Locate the cell with the specified text and output its (X, Y) center coordinate. 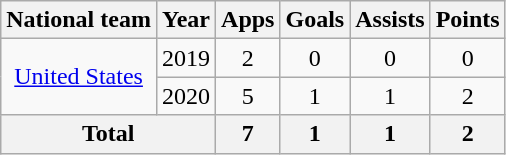
7 (248, 134)
United States (79, 77)
Year (186, 20)
Points (468, 20)
2019 (186, 58)
2020 (186, 96)
5 (248, 96)
Assists (390, 20)
Total (108, 134)
Apps (248, 20)
Goals (315, 20)
National team (79, 20)
